Capture the cell that displays the provided text and extract its (x, y) central coordinate. 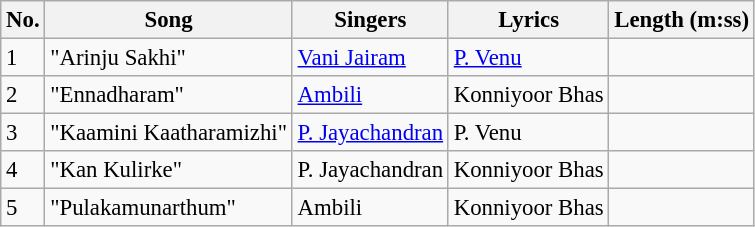
5 (23, 208)
No. (23, 20)
Length (m:ss) (682, 20)
Vani Jairam (370, 58)
"Ennadharam" (168, 95)
"Kan Kulirke" (168, 170)
Lyrics (528, 20)
Song (168, 20)
"Pulakamunarthum" (168, 208)
1 (23, 58)
Singers (370, 20)
"Arinju Sakhi" (168, 58)
4 (23, 170)
2 (23, 95)
"Kaamini Kaatharamizhi" (168, 133)
3 (23, 133)
